Return the (x, y) coordinate for the center point of the cell that contains the specified text.  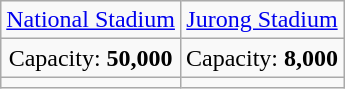
National Stadium (91, 20)
Capacity: 8,000 (262, 58)
Capacity: 50,000 (91, 58)
Jurong Stadium (262, 20)
